Identify which cell holds the provided text, then report its [X, Y] central coordinate. 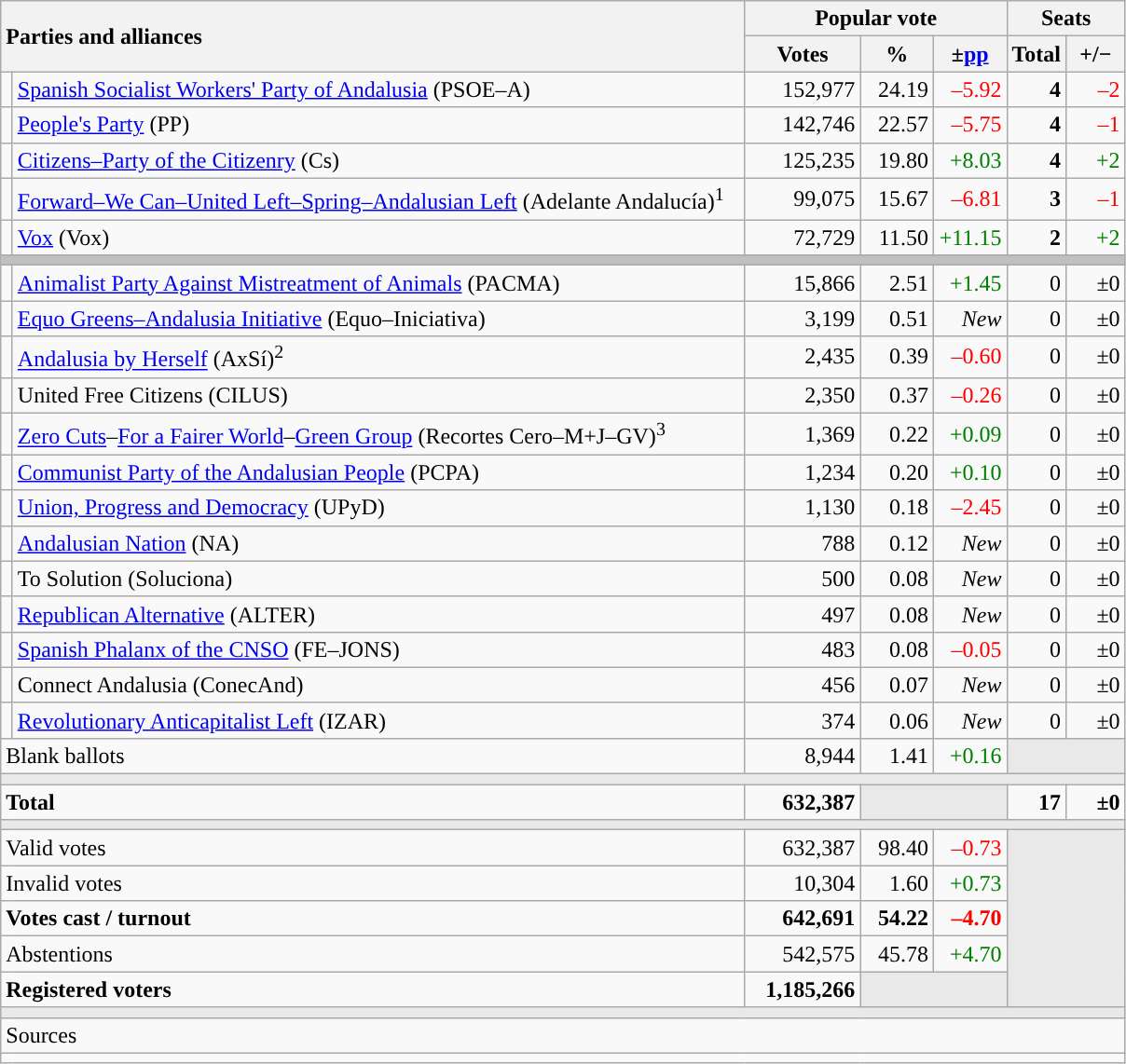
+0.73 [969, 883]
98.40 [897, 848]
0.07 [897, 685]
45.78 [897, 954]
+8.03 [969, 160]
Abstentions [373, 954]
Valid votes [373, 848]
0.06 [897, 720]
3,199 [803, 319]
125,235 [803, 160]
8,944 [803, 757]
0.12 [897, 543]
1.60 [897, 883]
22.57 [897, 125]
24.19 [897, 89]
17 [1037, 802]
2 [1037, 238]
0.51 [897, 319]
Union, Progress and Democracy (UPyD) [378, 508]
456 [803, 685]
99,075 [803, 199]
Republican Alternative (ALTER) [378, 614]
–6.81 [969, 199]
Equo Greens–Andalusia Initiative (Equo–Iniciativa) [378, 319]
–5.75 [969, 125]
Revolutionary Anticapitalist Left (IZAR) [378, 720]
Communist Party of the Andalusian People (PCPA) [378, 472]
% [897, 54]
Andalusian Nation (NA) [378, 543]
+0.16 [969, 757]
72,729 [803, 238]
–5.92 [969, 89]
Animalist Party Against Mistreatment of Animals (PACMA) [378, 283]
Sources [563, 1035]
11.50 [897, 238]
United Free Citizens (CILUS) [378, 395]
Seats [1066, 19]
497 [803, 614]
788 [803, 543]
Citizens–Party of the Citizenry (Cs) [378, 160]
142,746 [803, 125]
0.22 [897, 434]
Invalid votes [373, 883]
Zero Cuts–For a Fairer World–Green Group (Recortes Cero–M+J–GV)3 [378, 434]
Votes cast / turnout [373, 919]
1.41 [897, 757]
542,575 [803, 954]
0.18 [897, 508]
2,350 [803, 395]
±pp [969, 54]
–0.05 [969, 649]
–2 [1096, 89]
0.20 [897, 472]
Spanish Phalanx of the CNSO (FE–JONS) [378, 649]
15,866 [803, 283]
–0.60 [969, 358]
Votes [803, 54]
19.80 [897, 160]
–0.73 [969, 848]
Parties and alliances [373, 36]
152,977 [803, 89]
Blank ballots [373, 757]
Popular vote [876, 19]
642,691 [803, 919]
3 [1037, 199]
People's Party (PP) [378, 125]
Andalusia by Herself (AxSí)2 [378, 358]
483 [803, 649]
–4.70 [969, 919]
2.51 [897, 283]
+1.45 [969, 283]
+0.10 [969, 472]
+4.70 [969, 954]
1,234 [803, 472]
+0.09 [969, 434]
54.22 [897, 919]
1,369 [803, 434]
+11.15 [969, 238]
Connect Andalusia (ConecAnd) [378, 685]
0.37 [897, 395]
Registered voters [373, 989]
To Solution (Soluciona) [378, 579]
0.39 [897, 358]
10,304 [803, 883]
Forward–We Can–United Left–Spring–Andalusian Left (Adelante Andalucía)1 [378, 199]
+/− [1096, 54]
Vox (Vox) [378, 238]
–2.45 [969, 508]
Spanish Socialist Workers' Party of Andalusia (PSOE–A) [378, 89]
2,435 [803, 358]
374 [803, 720]
500 [803, 579]
1,185,266 [803, 989]
1,130 [803, 508]
–0.26 [969, 395]
15.67 [897, 199]
